Identify which cell holds the provided text, then report its [x, y] central coordinate. 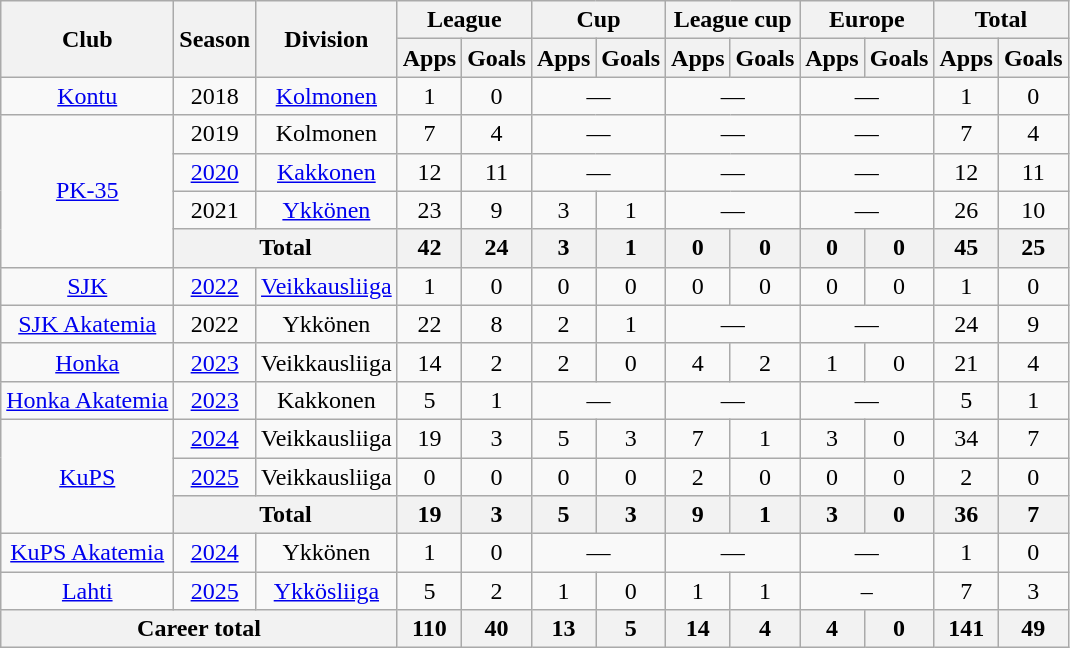
21 [966, 362]
2018 [215, 96]
23 [429, 210]
Ykkösliiga [327, 591]
2019 [215, 134]
Season [215, 39]
25 [1033, 248]
2021 [215, 210]
Europe [867, 20]
KuPS [88, 476]
Career total [199, 629]
SJK Akatemia [88, 324]
SJK [88, 286]
Cup [598, 20]
26 [966, 210]
League cup [733, 20]
34 [966, 438]
49 [1033, 629]
8 [497, 324]
40 [497, 629]
League [464, 20]
KuPS Akatemia [88, 553]
45 [966, 248]
Division [327, 39]
PK-35 [88, 191]
Honka Akatemia [88, 400]
10 [1033, 210]
141 [966, 629]
Club [88, 39]
36 [966, 515]
Kontu [88, 96]
13 [563, 629]
– [867, 591]
2020 [215, 172]
Honka [88, 362]
110 [429, 629]
Lahti [88, 591]
22 [429, 324]
42 [429, 248]
